Find where the given text appears and provide that cell's center as (x, y) coordinate. 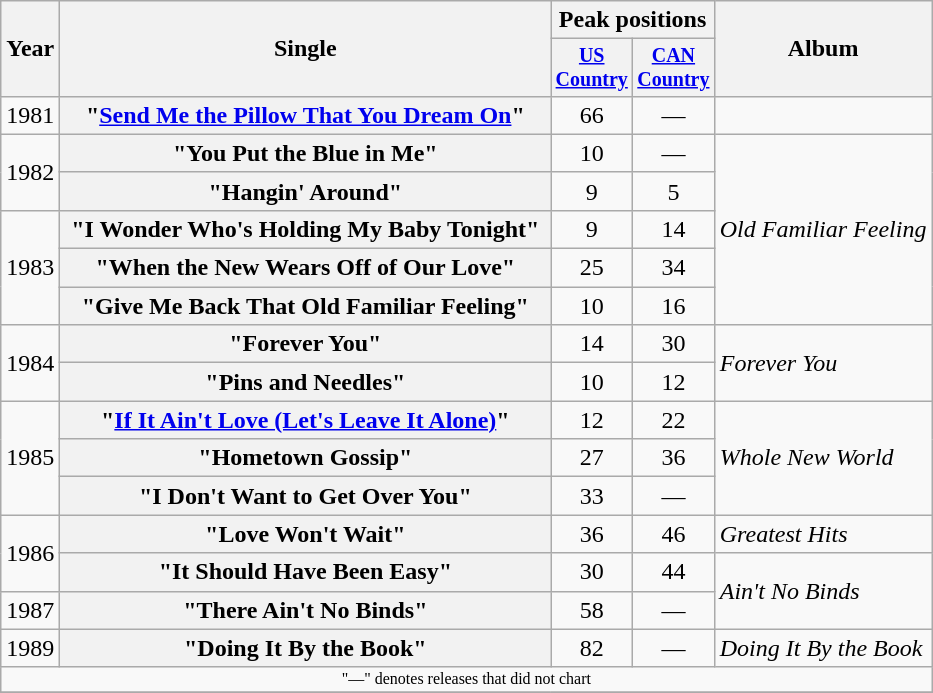
"Forever You" (306, 344)
Year (30, 49)
"Give Me Back That Old Familiar Feeling" (306, 306)
34 (674, 268)
Greatest Hits (823, 534)
"If It Ain't Love (Let's Leave It Alone)" (306, 420)
1982 (30, 172)
58 (592, 610)
27 (592, 458)
CAN Country (674, 68)
Ain't No Binds (823, 591)
Peak positions (632, 20)
"I Don't Want to Get Over You" (306, 496)
"It Should Have Been Easy" (306, 572)
66 (592, 115)
82 (592, 648)
"Hometown Gossip" (306, 458)
US Country (592, 68)
"Pins and Needles" (306, 382)
"There Ain't No Binds" (306, 610)
16 (674, 306)
1987 (30, 610)
44 (674, 572)
1983 (30, 267)
Whole New World (823, 458)
"When the New Wears Off of Our Love" (306, 268)
1985 (30, 458)
Single (306, 49)
Old Familiar Feeling (823, 229)
5 (674, 191)
46 (674, 534)
1986 (30, 553)
1984 (30, 363)
"I Wonder Who's Holding My Baby Tonight" (306, 229)
1989 (30, 648)
Doing It By the Book (823, 648)
"—" denotes releases that did not chart (466, 679)
25 (592, 268)
1981 (30, 115)
"Doing It By the Book" (306, 648)
"Hangin' Around" (306, 191)
"Send Me the Pillow That You Dream On" (306, 115)
Forever You (823, 363)
22 (674, 420)
33 (592, 496)
Album (823, 49)
"You Put the Blue in Me" (306, 153)
"Love Won't Wait" (306, 534)
